Return [X, Y] of the center of cell containing provided text 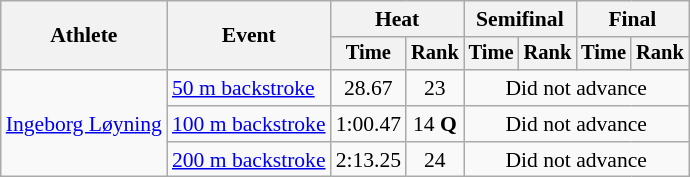
Semifinal [520, 19]
100 m backstroke [249, 124]
14 Q [435, 124]
Athlete [84, 36]
50 m backstroke [249, 88]
1:00.47 [368, 124]
Final [632, 19]
Ingeborg Løyning [84, 124]
Event [249, 36]
23 [435, 88]
28.67 [368, 88]
Heat [398, 19]
